Capture the cell that displays the provided text and extract its (X, Y) central coordinate. 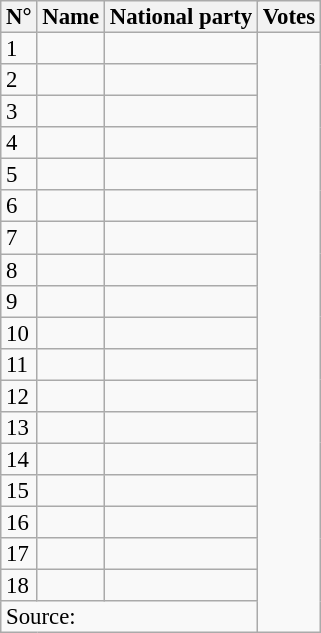
14 (19, 459)
6 (19, 206)
10 (19, 333)
2 (19, 80)
National party (180, 17)
16 (19, 522)
8 (19, 270)
Source: (130, 617)
12 (19, 396)
17 (19, 554)
4 (19, 143)
N° (19, 17)
13 (19, 428)
Name (71, 17)
15 (19, 491)
1 (19, 49)
18 (19, 586)
7 (19, 238)
5 (19, 175)
Votes (288, 17)
11 (19, 364)
9 (19, 301)
3 (19, 112)
